For the text-containing cell, return its midpoint in (X, Y) coordinate format. 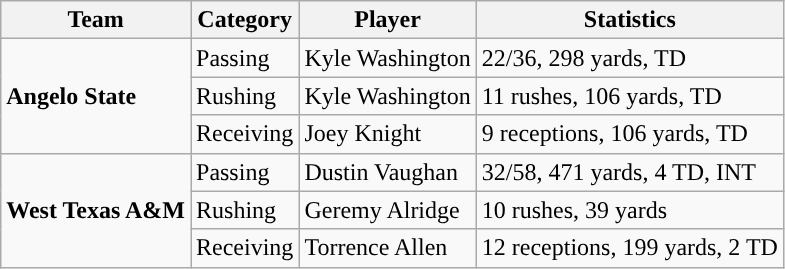
Torrence Allen (388, 248)
10 rushes, 39 yards (630, 210)
9 receptions, 106 yards, TD (630, 134)
Statistics (630, 20)
Team (96, 20)
West Texas A&M (96, 210)
22/36, 298 yards, TD (630, 58)
11 rushes, 106 yards, TD (630, 96)
12 receptions, 199 yards, 2 TD (630, 248)
Geremy Alridge (388, 210)
Dustin Vaughan (388, 172)
32/58, 471 yards, 4 TD, INT (630, 172)
Player (388, 20)
Angelo State (96, 96)
Joey Knight (388, 134)
Category (244, 20)
